Search for the cell housing the specified text and yield its [x, y] center coordinate. 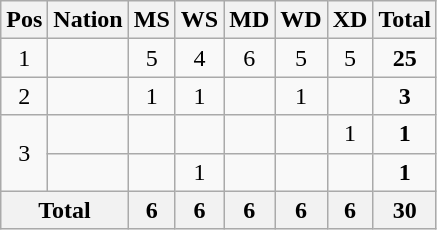
XD [350, 20]
Nation [88, 20]
WD [301, 20]
Pos [24, 20]
25 [405, 58]
30 [405, 210]
2 [24, 96]
MS [152, 20]
WS [199, 20]
MD [250, 20]
4 [199, 58]
